Scan for the cell matching the given text and deliver its [x, y] coordinate at center. 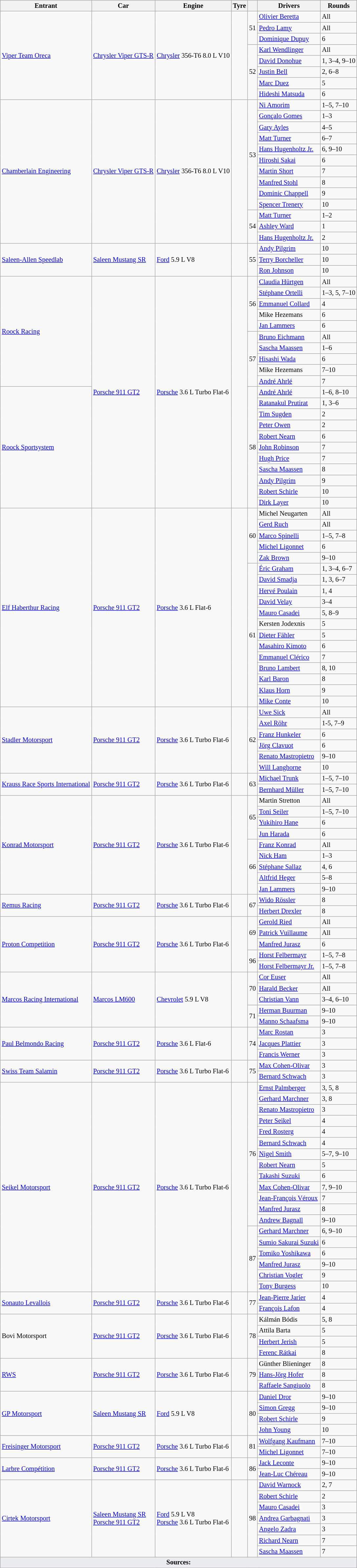
69 [252, 933]
81 [252, 1447]
Daniel Dror [289, 1397]
Hisashi Wada [289, 359]
Masahiro Kimoto [289, 646]
57 [252, 359]
3, 8 [339, 1099]
Gerold Ried [289, 922]
Toni Seiler [289, 812]
Bruno Eichmann [289, 337]
1 [339, 226]
1–6 [339, 348]
Manno Schaafsma [289, 1021]
Hans-Jörg Hofer [289, 1375]
Manfred Stohl [289, 182]
Marcos Racing International [46, 999]
Franz Hunkeler [289, 734]
Angelo Zadra [289, 1529]
4, 6 [339, 867]
Ernst Palmberger [289, 1088]
Tyre [239, 6]
Günther Blieninger [289, 1364]
Peter Owen [289, 425]
Peter Seikel [289, 1121]
Konrad Motorsport [46, 845]
67 [252, 905]
98 [252, 1518]
Simon Gregg [289, 1408]
Viper Team Oreca [46, 55]
Remus Racing [46, 905]
Bovi Motorsport [46, 1336]
Herbert Drexler [289, 911]
Marco Spinelli [289, 536]
53 [252, 155]
Saleen Mustang SRPorsche 911 GT2 [123, 1518]
Hiroshi Sakai [289, 160]
Pedro Lamy [289, 28]
RWS [46, 1374]
Nigel Smith [289, 1154]
Stadler Motorsport [46, 740]
Altfrid Heger [289, 878]
Engine [193, 6]
Francis Werner [289, 1055]
Terry Borcheller [289, 259]
1, 4 [339, 591]
5, 8–9 [339, 613]
Ferenc Rátkai [289, 1352]
Kersten Jodexnis [289, 624]
Dirk Layer [289, 503]
3–4, 6–10 [339, 999]
86 [252, 1468]
70 [252, 988]
1–6, 8–10 [339, 392]
4–5 [339, 127]
Jean-François Véroux [289, 1198]
Stéphane Ortelli [289, 293]
Spencer Trenery [289, 204]
Christian Vogler [289, 1275]
96 [252, 960]
Drivers [289, 6]
79 [252, 1374]
5–7, 9–10 [339, 1154]
Tomiko Yoshikawa [289, 1253]
Fred Rosterg [289, 1132]
David Smadja [289, 580]
6–7 [339, 138]
Gary Ayles [289, 127]
David Warnock [289, 1485]
1, 3, 6–7 [339, 580]
Patrick Vuillaume [289, 933]
Jörg Clavuot [289, 745]
Dominic Chappell [289, 193]
David Donohue [289, 61]
Elf Haberthur Racing [46, 608]
Saleen-Allen Speedlab [46, 260]
Jean-Luc Chéreau [289, 1474]
David Velay [289, 602]
Jacques Plattier [289, 1043]
John Robinson [289, 447]
Ashley Ward [289, 226]
Marc Duez [289, 83]
5–8 [339, 878]
François Lafon [289, 1309]
Horst Felbermayr [289, 955]
Éric Graham [289, 569]
Martin Stretton [289, 801]
Richard Nearn [289, 1540]
1–2 [339, 216]
55 [252, 260]
Paul Belmondo Racing [46, 1043]
Tony Burgess [289, 1286]
Uwe Sick [289, 712]
58 [252, 447]
77 [252, 1303]
Entrant [46, 6]
Freisinger Motorsport [46, 1447]
Nick Ham [289, 856]
GP Motorsport [46, 1413]
1-5, 7–9 [339, 723]
1, 3–4, 9–10 [339, 61]
Marcos LM600 [123, 999]
Takashi Suzuki [289, 1176]
Ford 5.9 L V8Porsche 3.6 L Turbo Flat-6 [193, 1518]
Cirtek Motorsport [46, 1518]
Tim Sugden [289, 414]
Wido Rössler [289, 900]
80 [252, 1413]
Michel Neugarten [289, 514]
Raffaele Sangiuolo [289, 1386]
Krauss Race Sports International [46, 784]
71 [252, 1016]
Andrea Garbagnati [289, 1518]
Olivier Beretta [289, 17]
2, 6–8 [339, 72]
56 [252, 304]
Justin Bell [289, 72]
Sources: [179, 1562]
Martin Short [289, 171]
78 [252, 1336]
Hideshi Matsuda [289, 94]
Emmanuel Clérico [289, 657]
Yukihiro Hane [289, 823]
John Young [289, 1430]
Klaus Horn [289, 690]
Gonçalo Gomes [289, 116]
Sumio Sakurai Suzuki [289, 1242]
Harald Becker [289, 988]
Roock Racing [46, 331]
3, 5, 8 [339, 1088]
1–3, 5, 7–10 [339, 293]
62 [252, 740]
Franz Konrad [289, 845]
Ron Johnson [289, 271]
54 [252, 226]
Chevrolet 5.9 L V8 [193, 999]
Sonauto Levallois [46, 1303]
63 [252, 784]
Emmanuel Collard [289, 304]
8, 10 [339, 668]
Ni Amorim [289, 105]
1, 3–4, 6–7 [339, 569]
Hervé Poulain [289, 591]
Mike Conte [289, 701]
Bruno Lambert [289, 668]
Gerd Ruch [289, 525]
Karl Baron [289, 679]
5, 8 [339, 1319]
1, 3–6 [339, 403]
61 [252, 635]
Will Langhorne [289, 768]
Zak Brown [289, 558]
Michael Trunk [289, 778]
Andrew Bagnall [289, 1220]
52 [252, 72]
Herman Buurman [289, 1010]
Marc Rostan [289, 1032]
51 [252, 28]
Hugh Price [289, 458]
Wolfgang Kaufmann [289, 1441]
Claudia Hürtgen [289, 282]
60 [252, 536]
Dominique Dupuy [289, 39]
Swiss Team Salamin [46, 1071]
Jun Harada [289, 834]
76 [252, 1154]
Car [123, 6]
Karl Wendlinger [289, 50]
Axel Röhr [289, 723]
Chamberlain Engineering [46, 171]
Dieter Fähler [289, 635]
Horst Felbermayr Jr. [289, 966]
Cor Euser [289, 977]
65 [252, 817]
Jack Leconte [289, 1463]
75 [252, 1071]
Proton Competition [46, 944]
Rounds [339, 6]
7, 9–10 [339, 1187]
Stéphane Sallaz [289, 867]
Jean-Pierre Jarier [289, 1297]
Herbert Jerish [289, 1342]
Attila Barta [289, 1331]
Kálmán Bódis [289, 1319]
Larbre Compétition [46, 1468]
Ratanakul Prutirat [289, 403]
74 [252, 1043]
3–4 [339, 602]
Bernhard Müller [289, 790]
2, 7 [339, 1485]
87 [252, 1259]
Seikel Motorsport [46, 1187]
Christian Vann [289, 999]
Roock Sportsystem [46, 447]
66 [252, 867]
